For the text-containing cell, return its midpoint in (X, Y) coordinate format. 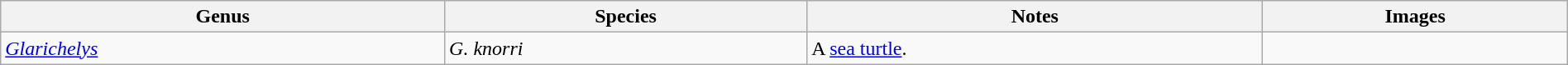
Genus (223, 17)
Notes (1035, 17)
Species (626, 17)
A sea turtle. (1035, 48)
Images (1415, 17)
Glarichelys (223, 48)
G. knorri (626, 48)
